Locate the cell with the specified text and output its (x, y) center coordinate. 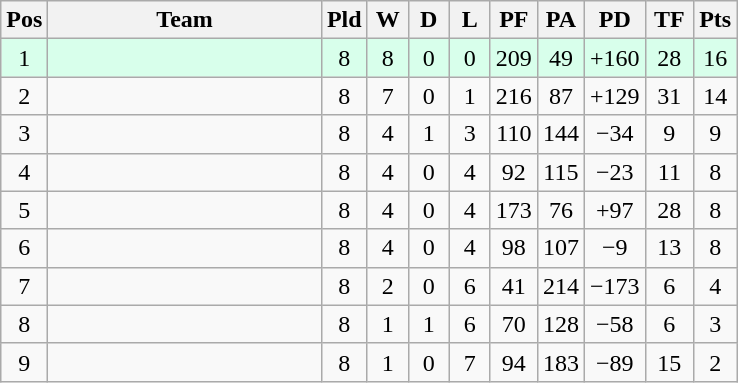
D (428, 20)
49 (560, 58)
+160 (614, 58)
110 (514, 134)
+97 (614, 210)
31 (670, 96)
W (388, 20)
Pld (344, 20)
Pts (716, 20)
TF (670, 20)
94 (514, 362)
Team (185, 20)
107 (560, 248)
−23 (614, 172)
−89 (614, 362)
214 (560, 286)
13 (670, 248)
Pos (24, 20)
209 (514, 58)
87 (560, 96)
216 (514, 96)
41 (514, 286)
−173 (614, 286)
5 (24, 210)
PA (560, 20)
70 (514, 324)
183 (560, 362)
+129 (614, 96)
128 (560, 324)
−9 (614, 248)
PD (614, 20)
173 (514, 210)
115 (560, 172)
98 (514, 248)
15 (670, 362)
144 (560, 134)
11 (670, 172)
−58 (614, 324)
−34 (614, 134)
76 (560, 210)
92 (514, 172)
L (470, 20)
16 (716, 58)
14 (716, 96)
PF (514, 20)
